Pinpoint the cell where the given text exists, returning its (X, Y) midpoint coordinate. 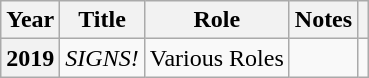
Various Roles (216, 58)
Year (30, 20)
Notes (323, 20)
2019 (30, 58)
Title (102, 20)
Role (216, 20)
SIGNS! (102, 58)
